Return (x, y) of the center of cell containing provided text 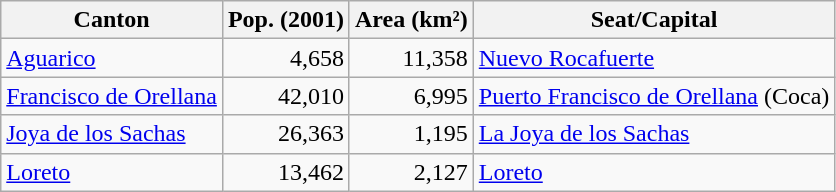
11,358 (411, 58)
42,010 (286, 96)
26,363 (286, 134)
Pop. (2001) (286, 20)
Area (km²) (411, 20)
Seat/Capital (654, 20)
6,995 (411, 96)
La Joya de los Sachas (654, 134)
Joya de los Sachas (112, 134)
Aguarico (112, 58)
4,658 (286, 58)
1,195 (411, 134)
Francisco de Orellana (112, 96)
Canton (112, 20)
Nuevo Rocafuerte (654, 58)
2,127 (411, 172)
Puerto Francisco de Orellana (Coca) (654, 96)
13,462 (286, 172)
